Extract the (x, y) coordinate from the center of the cell holding the provided text.  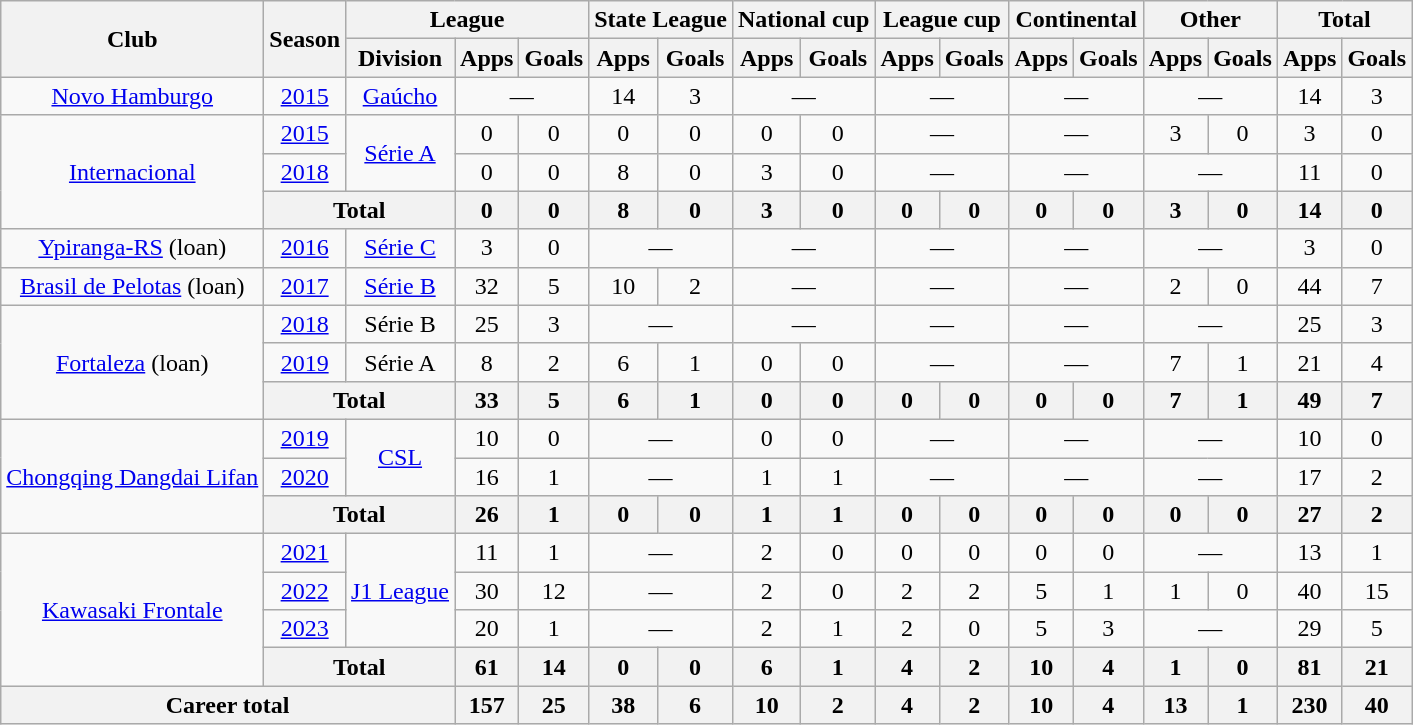
20 (487, 629)
33 (487, 400)
Continental (1076, 20)
Other (1210, 20)
2017 (305, 286)
Ypiranga-RS (loan) (132, 248)
Kawasaki Frontale (132, 610)
CSL (400, 457)
State League (661, 20)
17 (1309, 477)
230 (1309, 705)
12 (554, 591)
27 (1309, 515)
26 (487, 515)
Chongqing Dangdai Lifan (132, 476)
44 (1309, 286)
League cup (942, 20)
38 (624, 705)
Season (305, 39)
32 (487, 286)
2020 (305, 477)
Gaúcho (400, 96)
2021 (305, 553)
Novo Hamburgo (132, 96)
29 (1309, 629)
Fortaleza (loan) (132, 362)
2022 (305, 591)
15 (1377, 591)
2016 (305, 248)
49 (1309, 400)
National cup (803, 20)
81 (1309, 667)
Career total (228, 705)
Série C (400, 248)
2023 (305, 629)
J1 League (400, 591)
Club (132, 39)
16 (487, 477)
61 (487, 667)
157 (487, 705)
Division (400, 58)
30 (487, 591)
Internacional (132, 172)
League (468, 20)
Brasil de Pelotas (loan) (132, 286)
